Extract the (x, y) coordinate from the center of the cell holding the provided text.  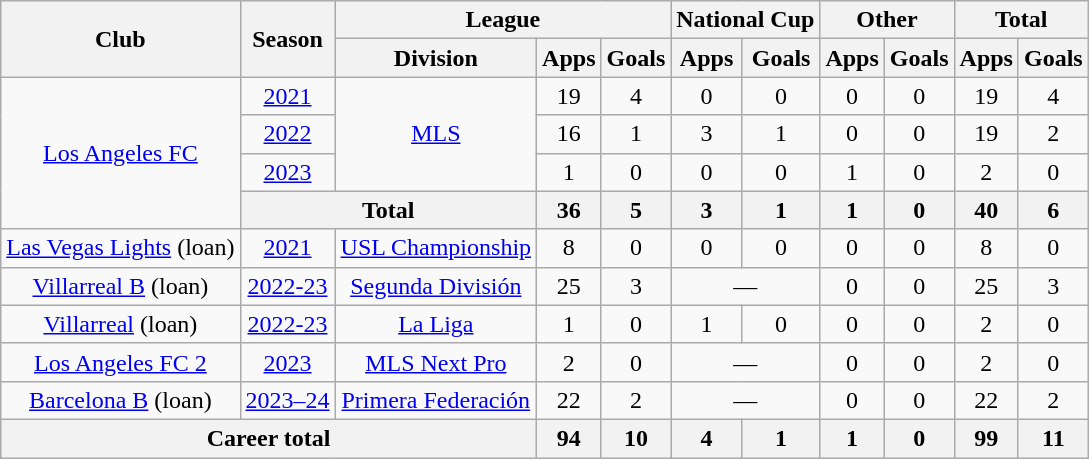
16 (569, 134)
Club (120, 39)
40 (986, 210)
Los Angeles FC (120, 153)
USL Championship (436, 248)
League (503, 20)
MLS Next Pro (436, 362)
Villarreal (loan) (120, 324)
2022 (288, 134)
94 (569, 438)
Las Vegas Lights (loan) (120, 248)
La Liga (436, 324)
10 (636, 438)
Other (887, 20)
11 (1053, 438)
99 (986, 438)
Division (436, 58)
Villarreal B (loan) (120, 286)
MLS (436, 134)
Season (288, 39)
2023–24 (288, 400)
Primera Federación (436, 400)
Los Angeles FC 2 (120, 362)
36 (569, 210)
Segunda División (436, 286)
5 (636, 210)
Career total (269, 438)
6 (1053, 210)
National Cup (746, 20)
Barcelona B (loan) (120, 400)
